Output the (x, y) coordinate of the center of the cell containing the given text.  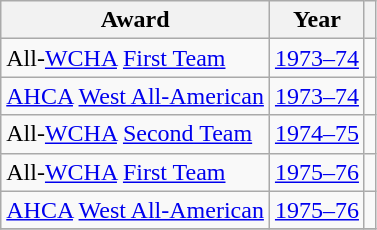
Award (136, 20)
1974–75 (316, 134)
All-WCHA Second Team (136, 134)
Year (316, 20)
